For the text-containing cell, return its midpoint in [x, y] coordinate format. 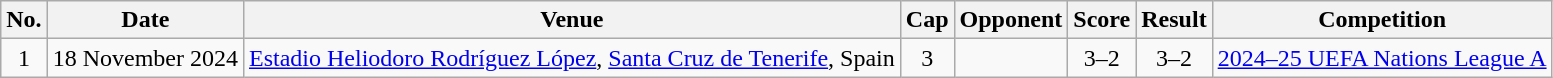
No. [24, 20]
2024–25 UEFA Nations League A [1382, 58]
Date [145, 20]
Cap [927, 20]
Venue [572, 20]
Result [1174, 20]
3 [927, 58]
Estadio Heliodoro Rodríguez López, Santa Cruz de Tenerife, Spain [572, 58]
Opponent [1011, 20]
Competition [1382, 20]
18 November 2024 [145, 58]
1 [24, 58]
Score [1102, 20]
